From the cell containing the given text, extract its center point as [x, y] coordinate. 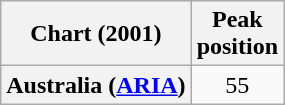
55 [237, 85]
Peakposition [237, 34]
Australia (ARIA) [96, 85]
Chart (2001) [96, 34]
